Extract the (x, y) coordinate from the center of the cell holding the provided text.  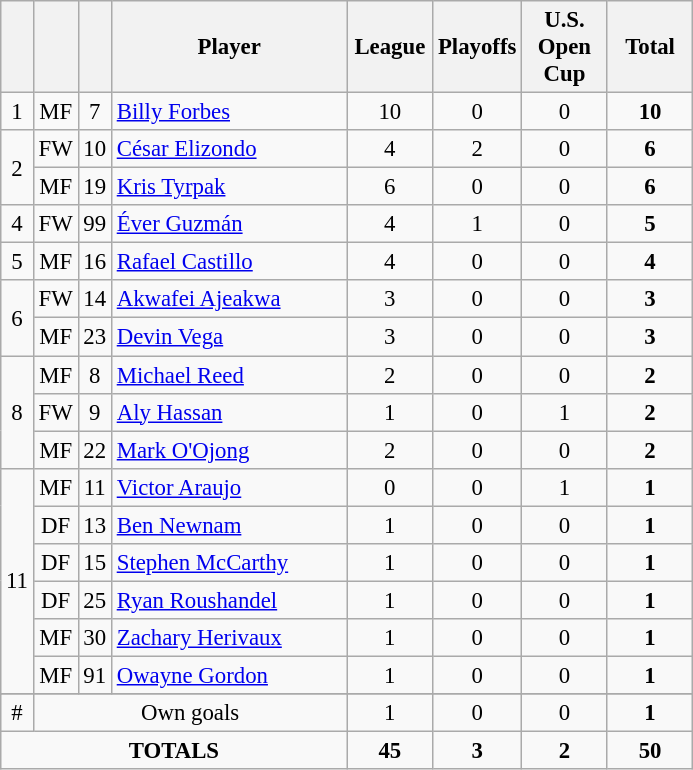
Owayne Gordon (229, 675)
Player (229, 47)
# (18, 713)
99 (94, 224)
9 (94, 412)
Zachary Herivaux (229, 638)
Ryan Roushandel (229, 600)
19 (94, 187)
Akwafei Ajeakwa (229, 299)
Ben Newnam (229, 525)
U.S. Open Cup (565, 47)
45 (390, 751)
César Elizondo (229, 149)
15 (94, 563)
22 (94, 450)
50 (650, 751)
Victor Araujo (229, 487)
30 (94, 638)
Aly Hassan (229, 412)
14 (94, 299)
Rafael Castillo (229, 262)
Éver Guzmán (229, 224)
League (390, 47)
91 (94, 675)
Devin Vega (229, 337)
7 (94, 112)
25 (94, 600)
Michael Reed (229, 375)
23 (94, 337)
16 (94, 262)
TOTALS (174, 751)
13 (94, 525)
Stephen McCarthy (229, 563)
Own goals (190, 713)
Kris Tyrpak (229, 187)
Mark O'Ojong (229, 450)
Total (650, 47)
Playoffs (478, 47)
Billy Forbes (229, 112)
